Search for the cell housing the specified text and yield its [X, Y] center coordinate. 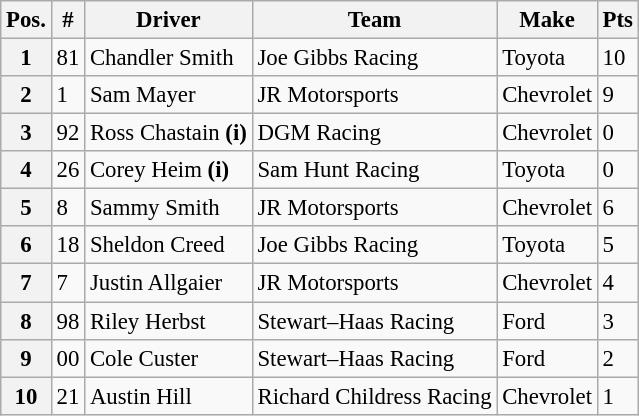
Ross Chastain (i) [169, 133]
Pts [618, 20]
Richard Childress Racing [374, 396]
Riley Herbst [169, 321]
Sammy Smith [169, 208]
DGM Racing [374, 133]
81 [68, 58]
# [68, 20]
92 [68, 133]
Sheldon Creed [169, 245]
00 [68, 358]
Pos. [26, 20]
Team [374, 20]
Driver [169, 20]
Corey Heim (i) [169, 170]
Austin Hill [169, 396]
Chandler Smith [169, 58]
21 [68, 396]
Justin Allgaier [169, 283]
98 [68, 321]
Sam Mayer [169, 95]
Sam Hunt Racing [374, 170]
18 [68, 245]
Cole Custer [169, 358]
26 [68, 170]
Make [547, 20]
